Identify which cell holds the provided text, then report its (X, Y) central coordinate. 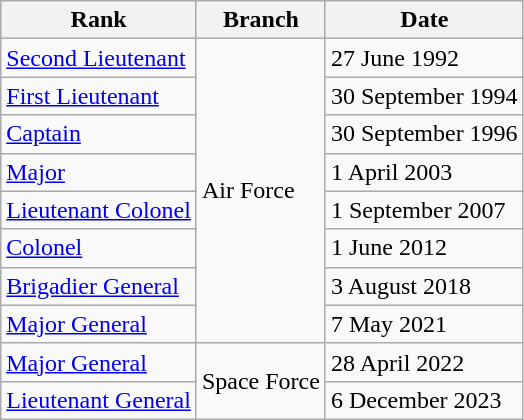
28 April 2022 (424, 362)
1 September 2007 (424, 210)
6 December 2023 (424, 400)
First Lieutenant (99, 96)
3 August 2018 (424, 286)
Colonel (99, 248)
7 May 2021 (424, 324)
30 September 1994 (424, 96)
30 September 1996 (424, 134)
27 June 1992 (424, 58)
Major (99, 172)
1 April 2003 (424, 172)
Rank (99, 20)
Brigadier General (99, 286)
Air Force (260, 191)
1 June 2012 (424, 248)
Lieutenant General (99, 400)
Lieutenant Colonel (99, 210)
Branch (260, 20)
Second Lieutenant (99, 58)
Date (424, 20)
Captain (99, 134)
Space Force (260, 381)
